Search for the cell housing the specified text and yield its (X, Y) center coordinate. 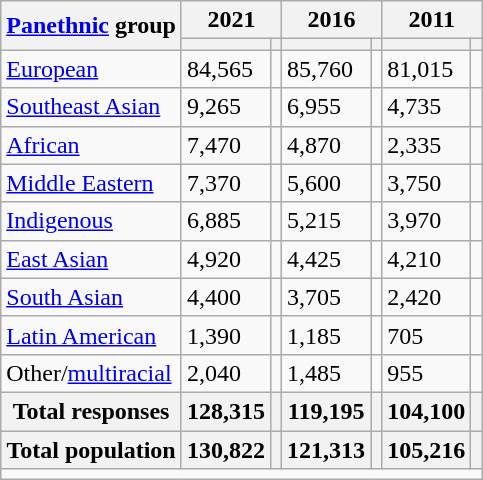
3,750 (426, 183)
130,822 (226, 449)
Southeast Asian (92, 107)
Latin American (92, 335)
2021 (231, 20)
6,885 (226, 221)
9,265 (226, 107)
81,015 (426, 69)
1,485 (326, 373)
European (92, 69)
3,705 (326, 297)
705 (426, 335)
Panethnic group (92, 26)
4,920 (226, 259)
4,735 (426, 107)
2,335 (426, 145)
1,390 (226, 335)
2,420 (426, 297)
Indigenous (92, 221)
2011 (432, 20)
2016 (332, 20)
84,565 (226, 69)
5,600 (326, 183)
105,216 (426, 449)
6,955 (326, 107)
4,400 (226, 297)
2,040 (226, 373)
121,313 (326, 449)
128,315 (226, 411)
7,470 (226, 145)
South Asian (92, 297)
Total responses (92, 411)
955 (426, 373)
Middle Eastern (92, 183)
7,370 (226, 183)
African (92, 145)
Total population (92, 449)
1,185 (326, 335)
East Asian (92, 259)
4,425 (326, 259)
5,215 (326, 221)
Other/multiracial (92, 373)
85,760 (326, 69)
4,210 (426, 259)
119,195 (326, 411)
3,970 (426, 221)
104,100 (426, 411)
4,870 (326, 145)
